Output the [x, y] coordinate of the center of the cell containing the given text.  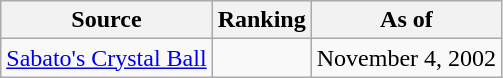
November 4, 2002 [406, 58]
Source [106, 20]
Ranking [262, 20]
As of [406, 20]
Sabato's Crystal Ball [106, 58]
